Determine the [x, y] coordinate at the center of the cell enclosing the given text.  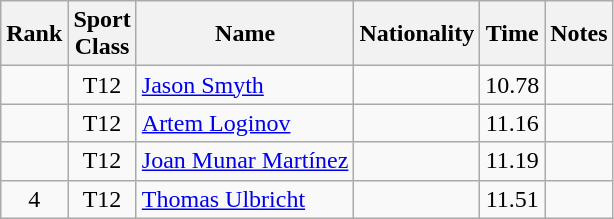
11.51 [512, 199]
11.19 [512, 161]
10.78 [512, 85]
11.16 [512, 123]
SportClass [102, 34]
Rank [34, 34]
4 [34, 199]
Jason Smyth [245, 85]
Joan Munar Martínez [245, 161]
Nationality [417, 34]
Time [512, 34]
Artem Loginov [245, 123]
Name [245, 34]
Notes [579, 34]
Thomas Ulbricht [245, 199]
